Return the [x, y] coordinate for the center point of the cell that contains the specified text.  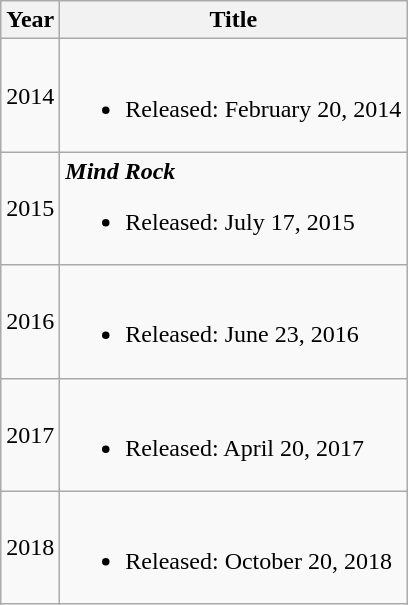
Released: April 20, 2017 [234, 434]
Released: February 20, 2014 [234, 96]
Released: June 23, 2016 [234, 322]
2015 [30, 208]
2018 [30, 548]
Title [234, 20]
Released: October 20, 2018 [234, 548]
Year [30, 20]
2016 [30, 322]
2014 [30, 96]
2017 [30, 434]
Mind RockReleased: July 17, 2015 [234, 208]
